Find where the given text appears and provide that cell's center as (x, y) coordinate. 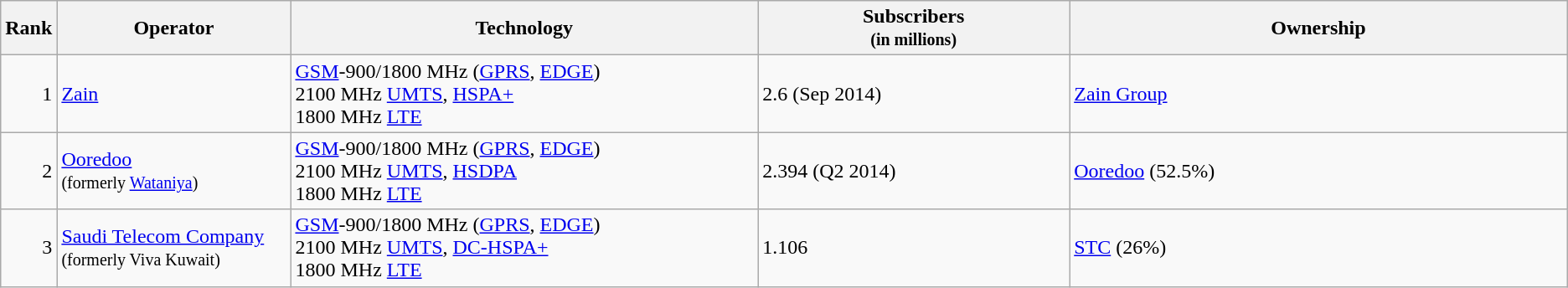
Ownership (1318, 28)
Operator (174, 28)
GSM-900/1800 MHz (GPRS, EDGE)2100 MHz UMTS, HSPA+1800 MHz LTE (524, 94)
Subscribers(in millions) (914, 28)
1.106 (914, 248)
Zain (174, 94)
Technology (524, 28)
STC (26%) (1318, 248)
Ooredoo (52.5%) (1318, 171)
GSM-900/1800 MHz (GPRS, EDGE)2100 MHz UMTS, DC-HSPA+1800 MHz LTE (524, 248)
1 (28, 94)
Rank (28, 28)
GSM-900/1800 MHz (GPRS, EDGE)2100 MHz UMTS, HSDPA1800 MHz LTE (524, 171)
Zain Group (1318, 94)
2.394 (Q2 2014) (914, 171)
Ooredoo(formerly Wataniya) (174, 171)
2.6 (Sep 2014) (914, 94)
Saudi Telecom Company (formerly Viva Kuwait) (174, 248)
2 (28, 171)
3 (28, 248)
